Find where the given text appears and provide that cell's center as [X, Y] coordinate. 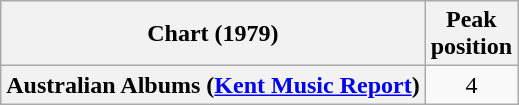
Peakposition [471, 34]
Australian Albums (Kent Music Report) [213, 85]
4 [471, 85]
Chart (1979) [213, 34]
